Scan for the cell matching the given text and deliver its [x, y] coordinate at center. 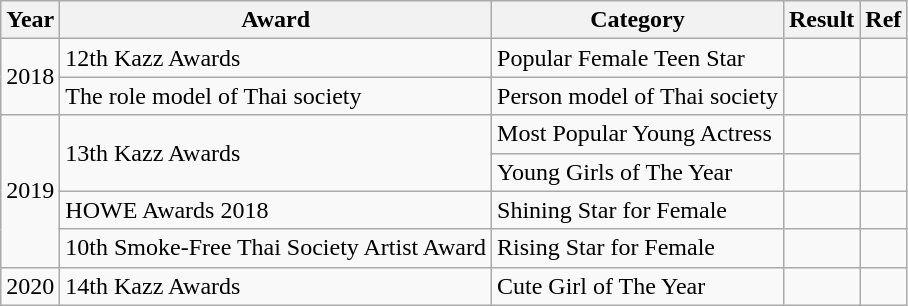
Most Popular Young Actress [638, 134]
Popular Female Teen Star [638, 58]
2020 [30, 286]
Year [30, 20]
13th Kazz Awards [276, 153]
Award [276, 20]
Shining Star for Female [638, 210]
The role model of Thai society [276, 96]
12th Kazz Awards [276, 58]
Cute Girl of The Year [638, 286]
Ref [884, 20]
2018 [30, 77]
Young Girls of The Year [638, 172]
14th Kazz Awards [276, 286]
Category [638, 20]
10th Smoke-Free Thai Society Artist Award [276, 248]
Result [821, 20]
2019 [30, 191]
Person model of Thai society [638, 96]
HOWE Awards 2018 [276, 210]
Rising Star for Female [638, 248]
